For the text-containing cell, return its midpoint in [x, y] coordinate format. 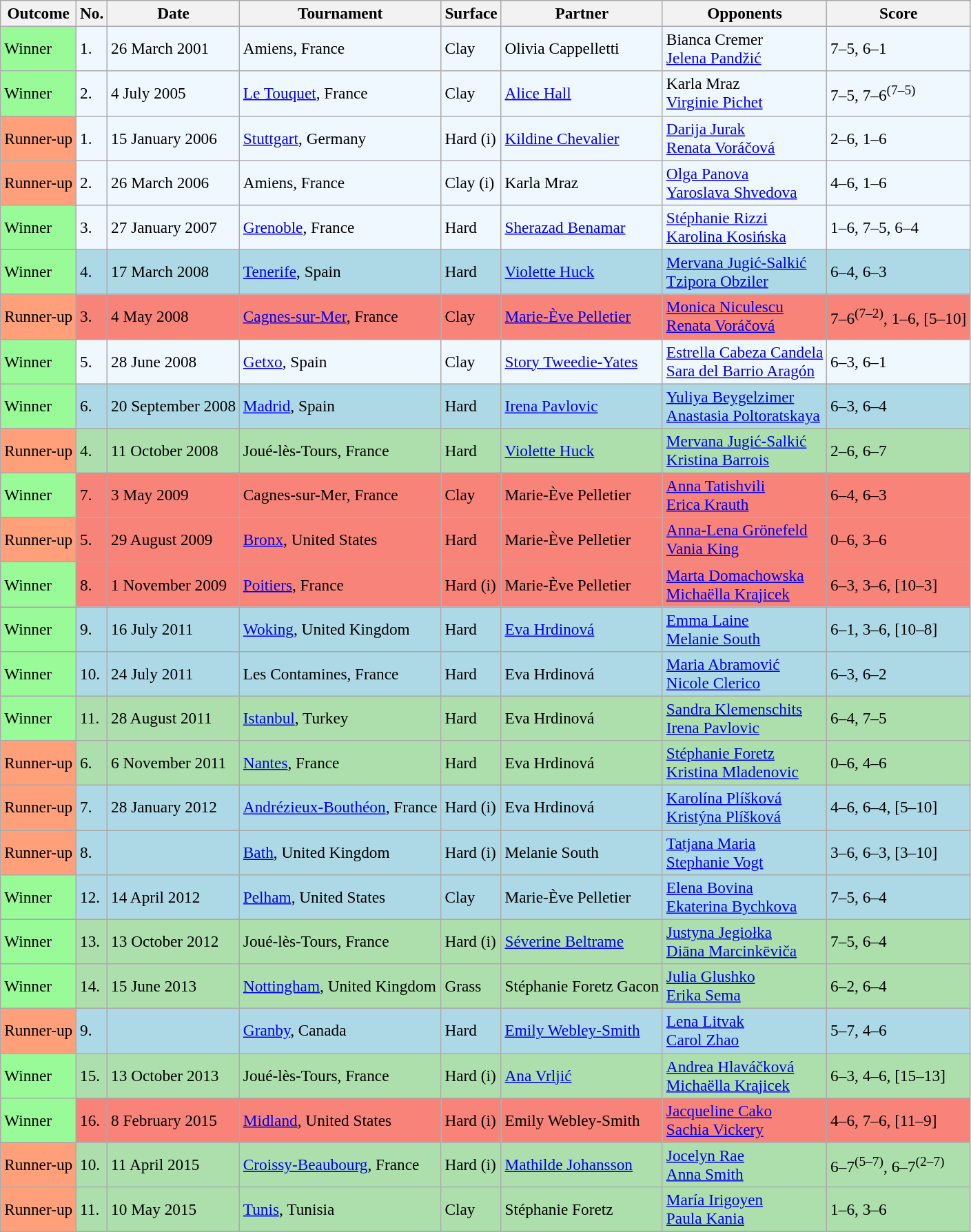
6–7(5–7), 6–7(2–7) [899, 1164]
6–3, 3–6, [10–3] [899, 584]
6 November 2011 [174, 763]
13. [92, 941]
Séverine Beltrame [582, 941]
6–2, 6–4 [899, 985]
Nottingham, United Kingdom [340, 985]
Tenerife, Spain [340, 271]
Les Contamines, France [340, 674]
Olivia Cappelletti [582, 48]
Karla Mraz Virginie Pichet [744, 94]
24 July 2011 [174, 674]
Karla Mraz [582, 182]
7–6(7–2), 1–6, [5–10] [899, 317]
5–7, 4–6 [899, 1031]
Andrea Hlaváčková Michaëlla Krajicek [744, 1075]
Marta Domachowska Michaëlla Krajicek [744, 584]
0–6, 4–6 [899, 763]
Partner [582, 13]
11 October 2008 [174, 451]
13 October 2013 [174, 1075]
Stéphanie Foretz Gacon [582, 985]
29 August 2009 [174, 540]
Mathilde Johansson [582, 1164]
8 February 2015 [174, 1120]
Grenoble, France [340, 227]
Estrella Cabeza Candela Sara del Barrio Aragón [744, 361]
Tournament [340, 13]
Story Tweedie-Yates [582, 361]
Emma Laine Melanie South [744, 628]
Olga Panova Yaroslava Shvedova [744, 182]
Monica Niculescu Renata Voráčová [744, 317]
27 January 2007 [174, 227]
2–6, 1–6 [899, 138]
26 March 2006 [174, 182]
6–3, 6–1 [899, 361]
16 July 2011 [174, 628]
Julia Glushko Erika Sema [744, 985]
María Irigoyen Paula Kania [744, 1209]
15. [92, 1075]
12. [92, 897]
4–6, 1–6 [899, 182]
Stuttgart, Germany [340, 138]
20 September 2008 [174, 405]
15 June 2013 [174, 985]
Irena Pavlovic [582, 405]
6–3, 6–4 [899, 405]
7–5, 6–1 [899, 48]
Score [899, 13]
No. [92, 13]
1–6, 3–6 [899, 1209]
4–6, 6–4, [5–10] [899, 808]
Bianca Cremer Jelena Pandžić [744, 48]
Jocelyn Rae Anna Smith [744, 1164]
Getxo, Spain [340, 361]
Tatjana Maria Stephanie Vogt [744, 852]
Anna Tatishvili Erica Krauth [744, 495]
4–6, 7–6, [11–9] [899, 1120]
Alice Hall [582, 94]
Stéphanie Foretz [582, 1209]
Clay (i) [471, 182]
Nantes, France [340, 763]
Mervana Jugić-Salkić Tzipora Obziler [744, 271]
Grass [471, 985]
Justyna Jegiołka Diāna Marcinkēviča [744, 941]
Woking, United Kingdom [340, 628]
10 May 2015 [174, 1209]
1 November 2009 [174, 584]
Sherazad Benamar [582, 227]
Anna-Lena Grönefeld Vania King [744, 540]
6–4, 7–5 [899, 718]
Le Touquet, France [340, 94]
4 July 2005 [174, 94]
4 May 2008 [174, 317]
16. [92, 1120]
Croissy-Beaubourg, France [340, 1164]
17 March 2008 [174, 271]
Opponents [744, 13]
Maria Abramović Nicole Clerico [744, 674]
Andrézieux-Bouthéon, France [340, 808]
Granby, Canada [340, 1031]
Pelham, United States [340, 897]
Darija Jurak Renata Voráčová [744, 138]
Kildine Chevalier [582, 138]
Yuliya Beygelzimer Anastasia Poltoratskaya [744, 405]
28 June 2008 [174, 361]
Bath, United Kingdom [340, 852]
Karolína Plíšková Kristýna Plíšková [744, 808]
Midland, United States [340, 1120]
13 October 2012 [174, 941]
7–5, 7–6(7–5) [899, 94]
Ana Vrljić [582, 1075]
Tunis, Tunisia [340, 1209]
28 August 2011 [174, 718]
Surface [471, 13]
Stéphanie Foretz Kristina Mladenovic [744, 763]
1–6, 7–5, 6–4 [899, 227]
Madrid, Spain [340, 405]
28 January 2012 [174, 808]
Lena Litvak Carol Zhao [744, 1031]
Istanbul, Turkey [340, 718]
6–1, 3–6, [10–8] [899, 628]
Melanie South [582, 852]
Stéphanie Rizzi Karolina Kosińska [744, 227]
Mervana Jugić-Salkić Kristina Barrois [744, 451]
Bronx, United States [340, 540]
Jacqueline Cako Sachia Vickery [744, 1120]
Poitiers, France [340, 584]
0–6, 3–6 [899, 540]
3–6, 6–3, [3–10] [899, 852]
Outcome [39, 13]
15 January 2006 [174, 138]
Date [174, 13]
Sandra Klemenschits Irena Pavlovic [744, 718]
14. [92, 985]
26 March 2001 [174, 48]
6–3, 4–6, [15–13] [899, 1075]
6–3, 6–2 [899, 674]
2–6, 6–7 [899, 451]
11 April 2015 [174, 1164]
Elena Bovina Ekaterina Bychkova [744, 897]
14 April 2012 [174, 897]
3 May 2009 [174, 495]
